Return (x, y) of the center of cell containing provided text 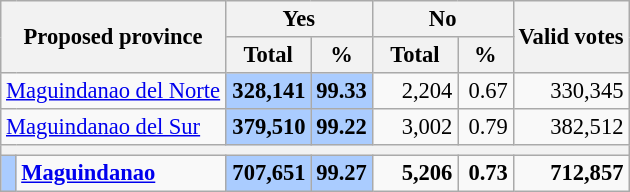
707,651 (268, 173)
Maguindanao del Norte (114, 91)
99.33 (342, 91)
2,204 (415, 91)
Maguindanao del Sur (114, 127)
Proposed province (114, 37)
712,857 (571, 173)
382,512 (571, 127)
99.22 (342, 127)
Valid votes (571, 37)
328,141 (268, 91)
5,206 (415, 173)
330,345 (571, 91)
0.79 (486, 127)
3,002 (415, 127)
0.67 (486, 91)
Maguindanao (120, 173)
No (442, 19)
Yes (298, 19)
0.73 (486, 173)
99.27 (342, 173)
379,510 (268, 127)
